Identify which cell holds the provided text, then report its (X, Y) central coordinate. 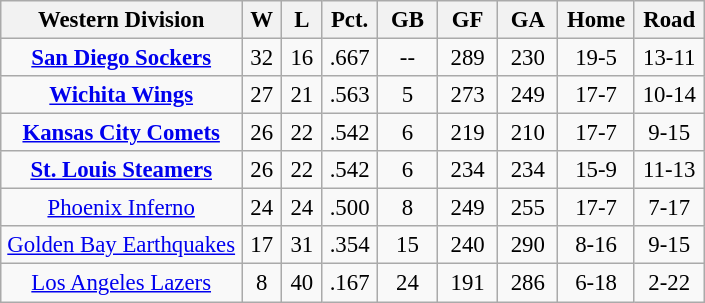
31 (302, 245)
255 (528, 208)
.167 (350, 283)
GF (468, 20)
2-22 (669, 283)
191 (468, 283)
210 (528, 133)
13-11 (669, 58)
Pct. (350, 20)
.667 (350, 58)
Western Division (122, 20)
Home (596, 20)
15-9 (596, 170)
219 (468, 133)
Road (669, 20)
15 (407, 245)
.354 (350, 245)
17 (262, 245)
286 (528, 283)
240 (468, 245)
21 (302, 95)
Los Angeles Lazers (122, 283)
.563 (350, 95)
-- (407, 58)
.500 (350, 208)
W (262, 20)
11-13 (669, 170)
5 (407, 95)
290 (528, 245)
40 (302, 283)
230 (528, 58)
289 (468, 58)
10-14 (669, 95)
GB (407, 20)
Kansas City Comets (122, 133)
GA (528, 20)
7-17 (669, 208)
19-5 (596, 58)
Golden Bay Earthquakes (122, 245)
273 (468, 95)
32 (262, 58)
27 (262, 95)
6-18 (596, 283)
Wichita Wings (122, 95)
San Diego Sockers (122, 58)
16 (302, 58)
St. Louis Steamers (122, 170)
Phoenix Inferno (122, 208)
L (302, 20)
8-16 (596, 245)
